For the text-containing cell, return its midpoint in [x, y] coordinate format. 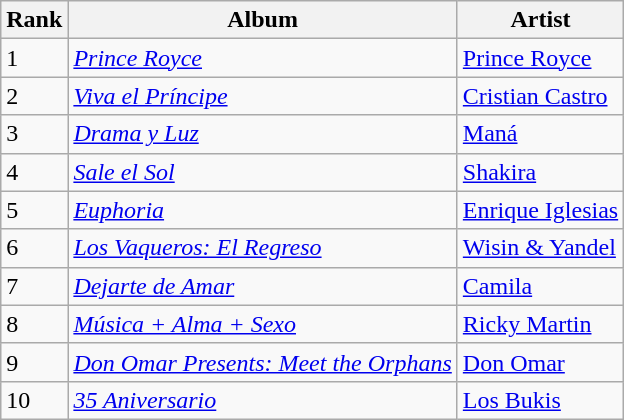
4 [34, 172]
Los Vaqueros: El Regreso [262, 248]
Sale el Sol [262, 172]
Los Bukis [540, 400]
Album [262, 20]
8 [34, 324]
Shakira [540, 172]
10 [34, 400]
9 [34, 362]
Wisin & Yandel [540, 248]
Enrique Iglesias [540, 210]
Don Omar [540, 362]
Cristian Castro [540, 96]
Maná [540, 134]
Viva el Príncipe [262, 96]
Dejarte de Amar [262, 286]
2 [34, 96]
Don Omar Presents: Meet the Orphans [262, 362]
5 [34, 210]
3 [34, 134]
Ricky Martin [540, 324]
Drama y Luz [262, 134]
35 Aniversario [262, 400]
Música + Alma + Sexo [262, 324]
1 [34, 58]
Artist [540, 20]
6 [34, 248]
7 [34, 286]
Rank [34, 20]
Camila [540, 286]
Euphoria [262, 210]
